Output the [X, Y] coordinate of the center of the cell containing the given text.  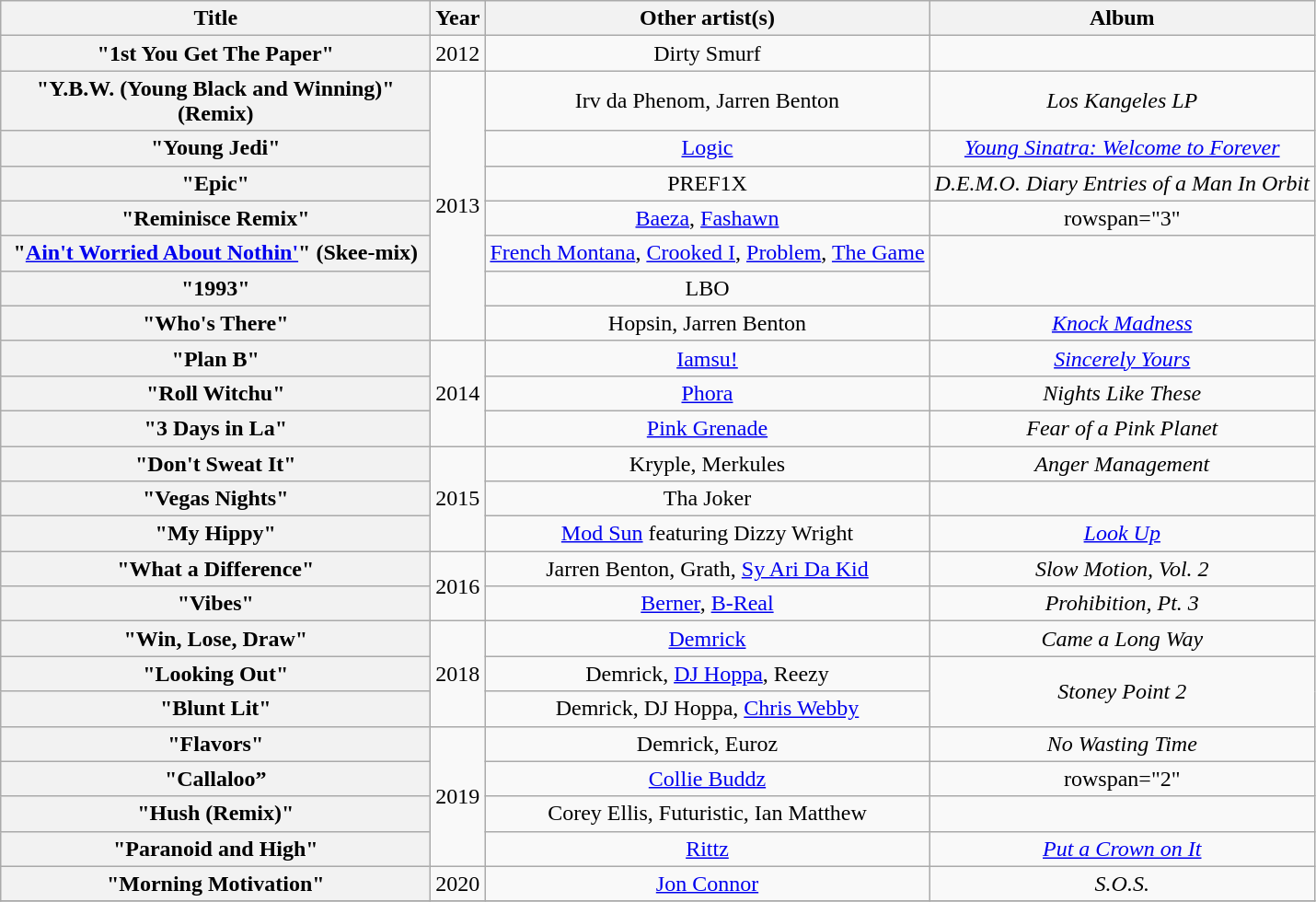
Berner, B-Real [707, 604]
"Reminisce Remix" [215, 218]
Fear of a Pink Planet [1122, 428]
Mod Sun featuring Dizzy Wright [707, 534]
Knock Madness [1122, 323]
Nights Like These [1122, 393]
2020 [458, 884]
Demrick, Euroz [707, 744]
Tha Joker [707, 499]
Put a Crown on It [1122, 849]
Kryple, Merkules [707, 463]
"Callaloo” [215, 779]
Irv da Phenom, Jarren Benton [707, 101]
"Y.B.W. (Young Black and Winning)" (Remix) [215, 101]
2013 [458, 206]
Anger Management [1122, 463]
Demrick, DJ Hoppa, Reezy [707, 674]
rowspan="3" [1122, 218]
"What a Difference" [215, 569]
"Ain't Worried About Nothin'" (Skee-mix) [215, 253]
"Paranoid and High" [215, 849]
LBO [707, 288]
"Roll Witchu" [215, 393]
Title [215, 18]
2012 [458, 53]
Young Sinatra: Welcome to Forever [1122, 148]
"Epic" [215, 183]
Phora [707, 393]
Jarren Benton, Grath, Sy Ari Da Kid [707, 569]
2019 [458, 796]
"Vibes" [215, 604]
"1993" [215, 288]
Look Up [1122, 534]
Baeza, Fashawn [707, 218]
Slow Motion, Vol. 2 [1122, 569]
"Looking Out" [215, 674]
No Wasting Time [1122, 744]
Corey Ellis, Futuristic, Ian Matthew [707, 814]
Demrick, DJ Hoppa, Chris Webby [707, 709]
Jon Connor [707, 884]
"Hush (Remix)" [215, 814]
Prohibition, Pt. 3 [1122, 604]
Came a Long Way [1122, 639]
2016 [458, 586]
"Don't Sweat It" [215, 463]
Los Kangeles LP [1122, 101]
PREF1X [707, 183]
Dirty Smurf [707, 53]
"Flavors" [215, 744]
Year [458, 18]
Demrick [707, 639]
Logic [707, 148]
"3 Days in La" [215, 428]
Sincerely Yours [1122, 358]
Pink Grenade [707, 428]
"Who's There" [215, 323]
"Blunt Lit" [215, 709]
2018 [458, 674]
"My Hippy" [215, 534]
D.E.M.O. Diary Entries of a Man In Orbit [1122, 183]
"Young Jedi" [215, 148]
2015 [458, 498]
"Plan B" [215, 358]
Other artist(s) [707, 18]
2014 [458, 393]
Iamsu! [707, 358]
Hopsin, Jarren Benton [707, 323]
Album [1122, 18]
Stoney Point 2 [1122, 691]
"Morning Motivation" [215, 884]
S.O.S. [1122, 884]
French Montana, Crooked I, Problem, The Game [707, 253]
Rittz [707, 849]
rowspan="2" [1122, 779]
Collie Buddz [707, 779]
"Win, Lose, Draw" [215, 639]
"1st You Get The Paper" [215, 53]
"Vegas Nights" [215, 499]
